For the text-containing cell, return its midpoint in (x, y) coordinate format. 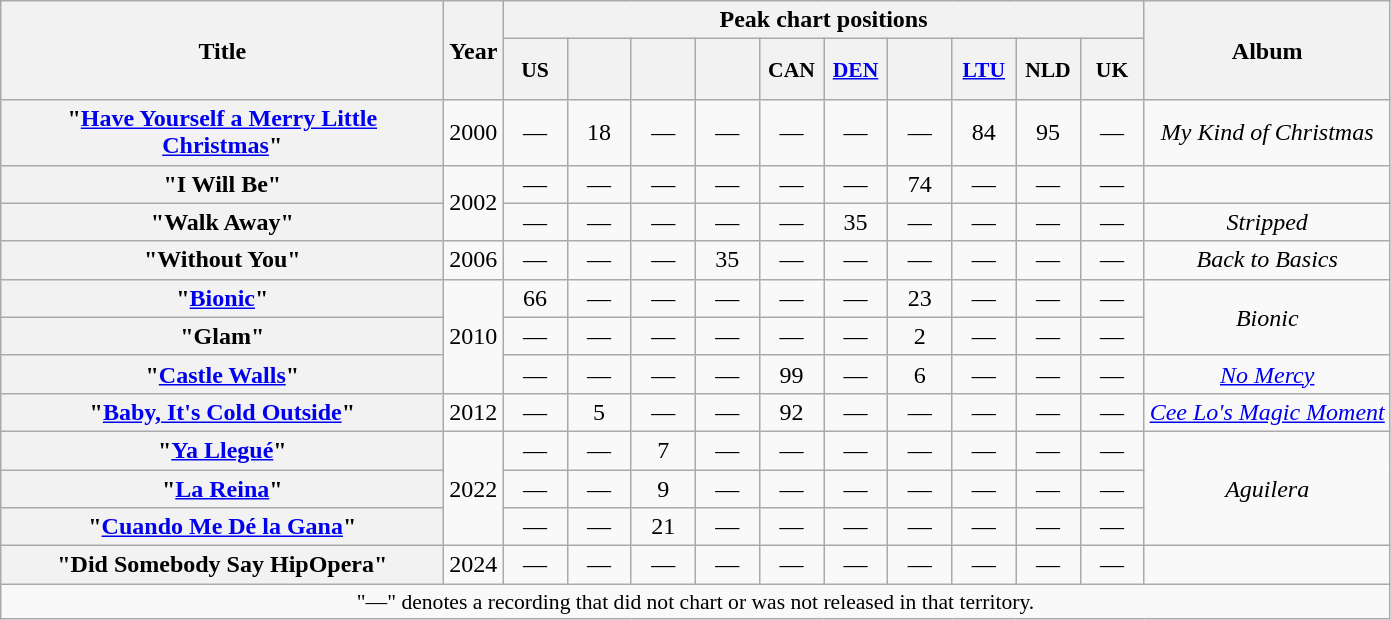
"Castle Walls" (222, 374)
CAN (791, 70)
2024 (474, 565)
"La Reina" (222, 489)
99 (791, 374)
23 (920, 298)
"—" denotes a recording that did not chart or was not released in that territory. (696, 602)
74 (920, 184)
Back to Basics (1267, 260)
Cee Lo's Magic Moment (1267, 412)
"I Will Be" (222, 184)
2000 (474, 132)
Stripped (1267, 222)
2012 (474, 412)
Aguilera (1267, 488)
21 (663, 527)
My Kind of Christmas (1267, 132)
NLD (1048, 70)
"Ya Llegué" (222, 450)
US (535, 70)
Bionic (1267, 317)
Peak chart positions (824, 20)
"Cuando Me Dé la Gana" (222, 527)
5 (599, 412)
18 (599, 132)
92 (791, 412)
2 (920, 336)
2002 (474, 203)
"Walk Away" (222, 222)
7 (663, 450)
DEN (856, 70)
LTU (984, 70)
66 (535, 298)
6 (920, 374)
2010 (474, 336)
Album (1267, 50)
84 (984, 132)
"Glam" (222, 336)
"Without You" (222, 260)
"Have Yourself a Merry Little Christmas" (222, 132)
No Mercy (1267, 374)
"Did Somebody Say HipOpera" (222, 565)
2006 (474, 260)
UK (1112, 70)
9 (663, 489)
"Baby, It's Cold Outside" (222, 412)
95 (1048, 132)
"Bionic" (222, 298)
Year (474, 50)
2022 (474, 488)
Title (222, 50)
